Return [X, Y] of the center of cell containing provided text 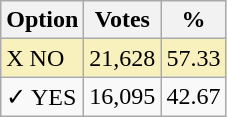
Votes [122, 20]
21,628 [122, 58]
% [194, 20]
16,095 [122, 97]
X NO [42, 58]
42.67 [194, 97]
✓ YES [42, 97]
Option [42, 20]
57.33 [194, 58]
